From the cell containing the given text, extract its center point as [x, y] coordinate. 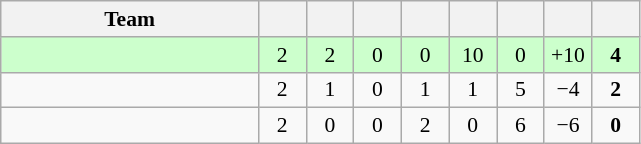
6 [520, 126]
10 [473, 55]
−6 [568, 126]
+10 [568, 55]
5 [520, 90]
Team [130, 19]
−4 [568, 90]
4 [616, 55]
